Capture the cell that displays the provided text and extract its (X, Y) central coordinate. 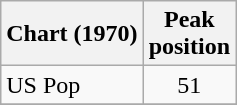
US Pop (72, 85)
Peakposition (189, 34)
51 (189, 85)
Chart (1970) (72, 34)
